Extract the (x, y) coordinate from the center of the cell holding the provided text.  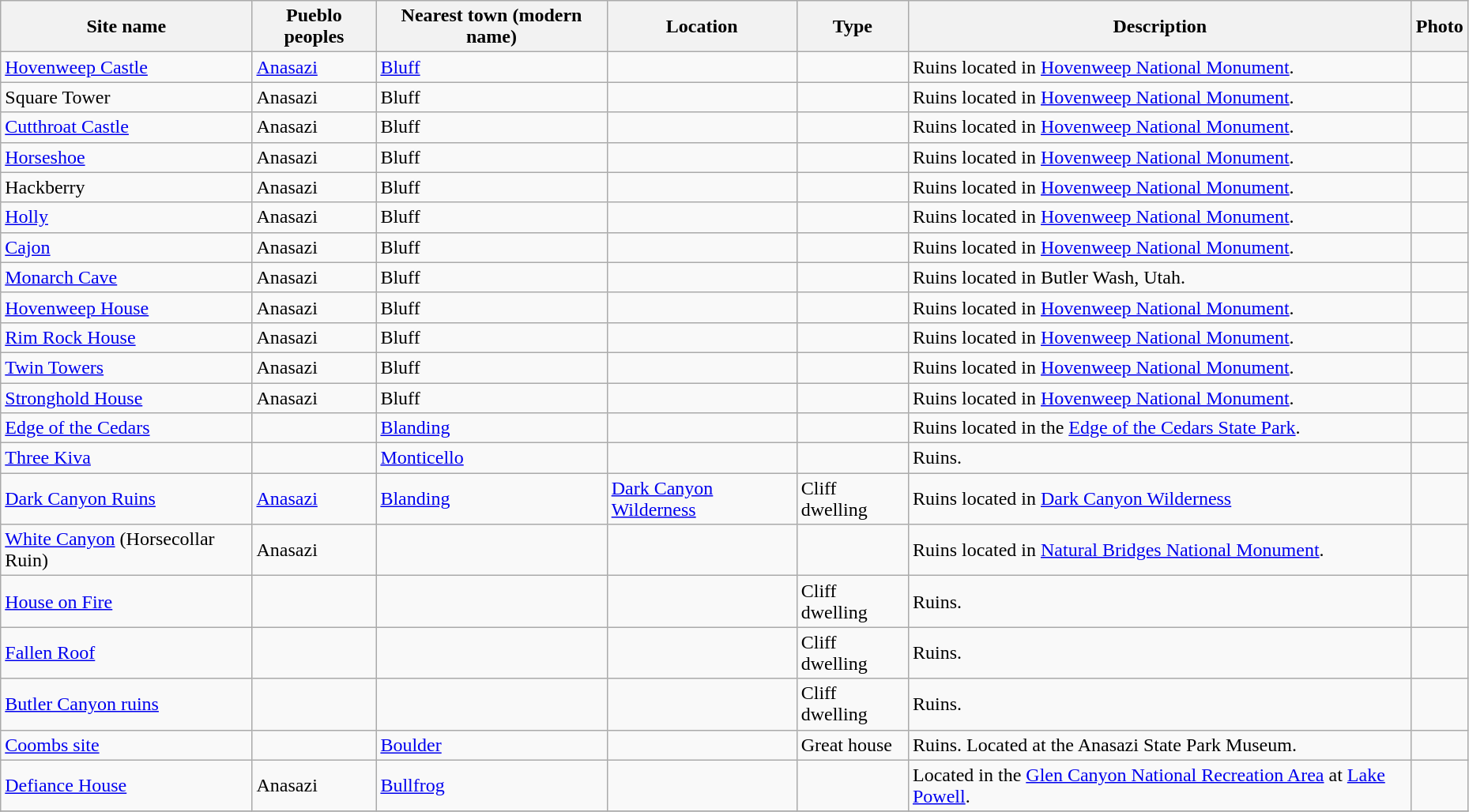
Edge of the Cedars (126, 428)
Location (702, 27)
Defiance House (126, 785)
Rim Rock House (126, 337)
Square Tower (126, 97)
Monticello (492, 458)
House on Fire (126, 602)
Located in the Glen Canyon National Recreation Area at Lake Powell. (1160, 785)
Photo (1440, 27)
Ruins located in Dark Canyon Wilderness (1160, 499)
Ruins located in Butler Wash, Utah. (1160, 277)
Bullfrog (492, 785)
Hackberry (126, 187)
Twin Towers (126, 367)
Coombs site (126, 745)
Butler Canyon ruins (126, 705)
Dark Canyon Wilderness (702, 499)
Site name (126, 27)
Horseshoe (126, 157)
Ruins located in Natural Bridges National Monument. (1160, 550)
Pueblo peoples (315, 27)
Ruins. Located at the Anasazi State Park Museum. (1160, 745)
Cajon (126, 247)
Nearest town (modern name) (492, 27)
Stronghold House (126, 397)
Hovenweep Castle (126, 67)
Monarch Cave (126, 277)
Description (1160, 27)
Holly (126, 217)
Three Kiva (126, 458)
Hovenweep House (126, 307)
Boulder (492, 745)
White Canyon (Horsecollar Ruin) (126, 550)
Dark Canyon Ruins (126, 499)
Fallen Roof (126, 652)
Great house (852, 745)
Cutthroat Castle (126, 127)
Type (852, 27)
Ruins located in the Edge of the Cedars State Park. (1160, 428)
